Extract the [x, y] coordinate from the center of the cell holding the provided text.  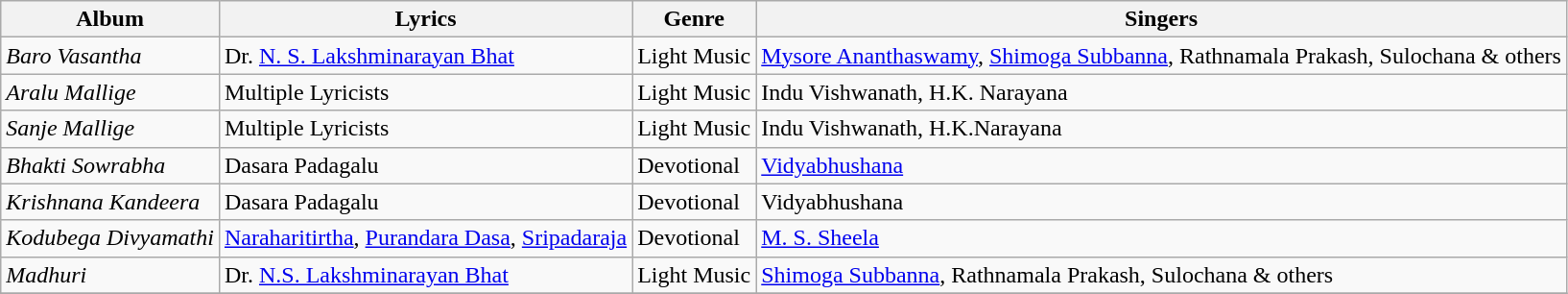
Aralu Mallige [110, 92]
Indu Vishwanath, H.K. Narayana [1161, 92]
Shimoga Subbanna, Rathnamala Prakash, Sulochana & others [1161, 275]
Sanje Mallige [110, 129]
M. S. Sheela [1161, 238]
Bhakti Sowrabha [110, 165]
Mysore Ananthaswamy, Shimoga Subbanna, Rathnamala Prakash, Sulochana & others [1161, 56]
Madhuri [110, 275]
Indu Vishwanath, H.K.Narayana [1161, 129]
Naraharitirtha, Purandara Dasa, Sripadaraja [425, 238]
Baro Vasantha [110, 56]
Kodubega Divyamathi [110, 238]
Krishnana Kandeera [110, 202]
Dr. N.S. Lakshminarayan Bhat [425, 275]
Album [110, 19]
Singers [1161, 19]
Lyrics [425, 19]
Genre [695, 19]
Dr. N. S. Lakshminarayan Bhat [425, 56]
